Output the (X, Y) coordinate of the center of the cell containing the given text.  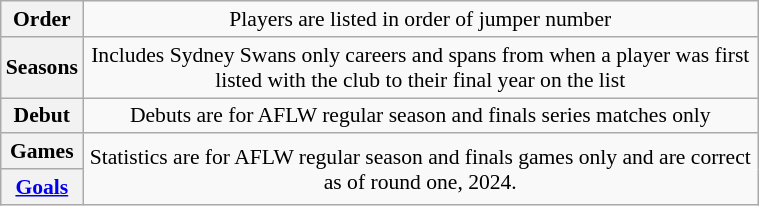
Players are listed in order of jumper number (420, 19)
Statistics are for AFLW regular season and finals games only and are correct as of round one, 2024. (420, 170)
Debut (42, 116)
Goals (42, 187)
Games (42, 152)
Order (42, 19)
Seasons (42, 68)
Debuts are for AFLW regular season and finals series matches only (420, 116)
Includes Sydney Swans only careers and spans from when a player was first listed with the club to their final year on the list (420, 68)
